For the text-containing cell, return its midpoint in [X, Y] coordinate format. 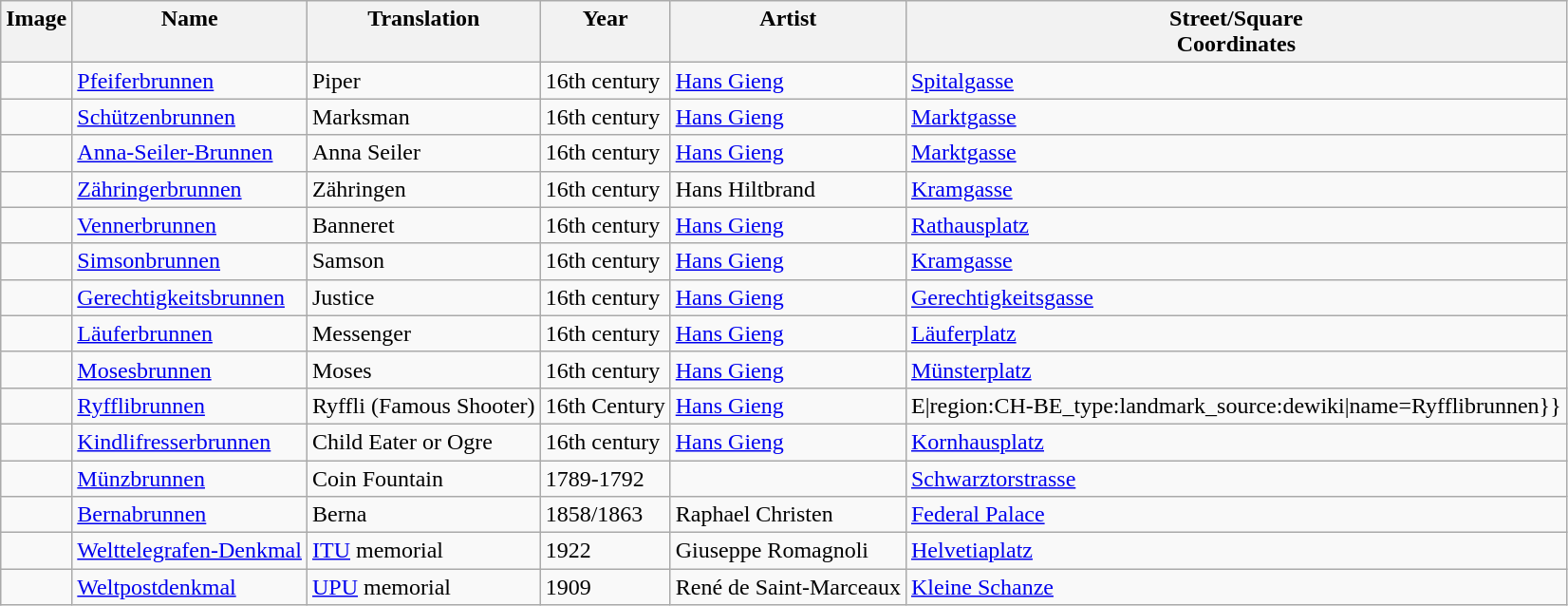
Läuferplatz [1236, 333]
E|region:CH-BE_type:landmark_source:dewiki|name=Ryfflibrunnen}} [1236, 406]
Image [36, 32]
1858/1863 [606, 515]
Kindlifresserbrunnen [190, 442]
Child Eater or Ogre [423, 442]
Kleine Schanze [1236, 587]
Zähringerbrunnen [190, 189]
Schützenbrunnen [190, 117]
1922 [606, 551]
Rathausplatz [1236, 225]
Mosesbrunnen [190, 369]
Weltpostdenkmal [190, 587]
Gerechtigkeitsbrunnen [190, 297]
Schwarztorstrasse [1236, 478]
Coin Fountain [423, 478]
Gerechtigkeitsgasse [1236, 297]
Anna Seiler [423, 153]
Pfeiferbrunnen [190, 81]
Spitalgasse [1236, 81]
Banneret [423, 225]
Läuferbrunnen [190, 333]
Kornhausplatz [1236, 442]
Street/Square Coordinates [1236, 32]
Zähringen [423, 189]
Marksman [423, 117]
Raphael Christen [788, 515]
Berna [423, 515]
Year [606, 32]
Giuseppe Romagnoli [788, 551]
Helvetiaplatz [1236, 551]
ITU memorial [423, 551]
Hans Hiltbrand [788, 189]
Piper [423, 81]
Translation [423, 32]
UPU memorial [423, 587]
Messenger [423, 333]
Federal Palace [1236, 515]
1909 [606, 587]
Anna-Seiler-Brunnen [190, 153]
Samson [423, 261]
Vennerbrunnen [190, 225]
Münzbrunnen [190, 478]
Name [190, 32]
Bernabrunnen [190, 515]
Moses [423, 369]
Justice [423, 297]
Welttelegrafen-Denkmal [190, 551]
Artist [788, 32]
1789-1792 [606, 478]
René de Saint-Marceaux [788, 587]
Simsonbrunnen [190, 261]
16th Century [606, 406]
Ryffli (Famous Shooter) [423, 406]
Ryfflibrunnen [190, 406]
Münsterplatz [1236, 369]
